From the cell containing the given text, extract its center point as [x, y] coordinate. 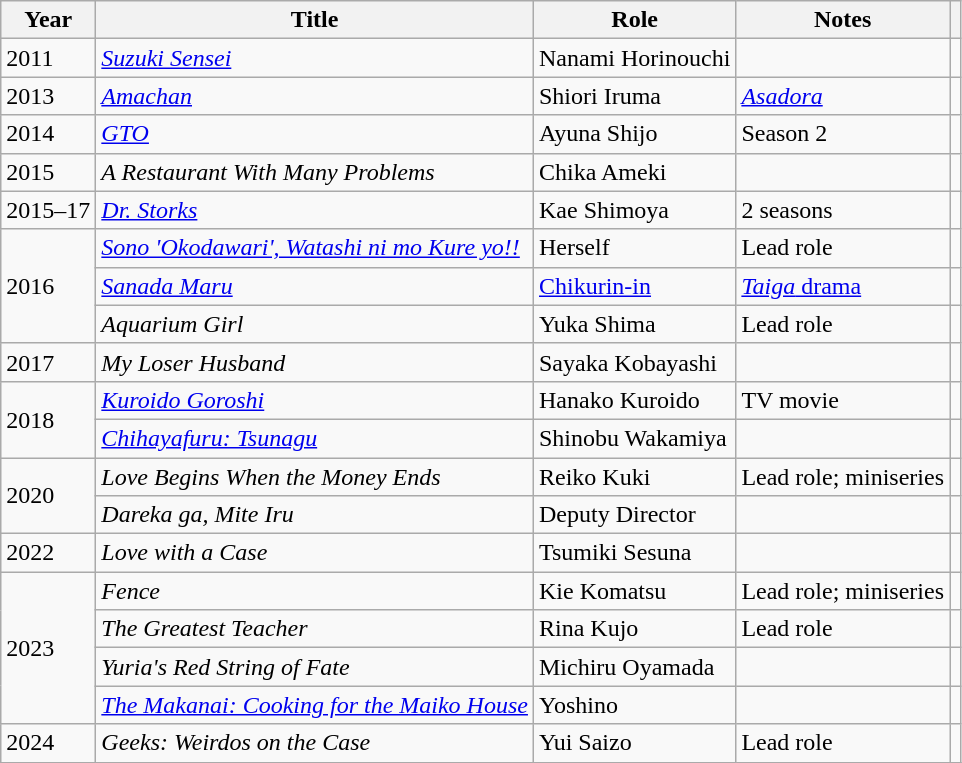
Dareka ga, Mite Iru [315, 515]
Suzuki Sensei [315, 58]
Nanami Horinouchi [634, 58]
Aquarium Girl [315, 324]
Sono 'Okodawari', Watashi ni mo Kure yo!! [315, 248]
Season 2 [843, 134]
Shiori Iruma [634, 96]
Chihayafuru: Tsunagu [315, 438]
2011 [48, 58]
Kae Shimoya [634, 210]
Hanako Kuroido [634, 400]
TV movie [843, 400]
Michiru Oyamada [634, 667]
2014 [48, 134]
Shinobu Wakamiya [634, 438]
Kuroido Goroshi [315, 400]
Yui Saizo [634, 743]
Role [634, 20]
Notes [843, 20]
Yuka Shima [634, 324]
Title [315, 20]
Reiko Kuki [634, 477]
2015 [48, 172]
Taiga drama [843, 286]
Year [48, 20]
2022 [48, 553]
Herself [634, 248]
2013 [48, 96]
The Greatest Teacher [315, 629]
2015–17 [48, 210]
Love Begins When the Money Ends [315, 477]
Yuria's Red String of Fate [315, 667]
Ayuna Shijo [634, 134]
2018 [48, 419]
2023 [48, 648]
2 seasons [843, 210]
Kie Komatsu [634, 591]
Tsumiki Sesuna [634, 553]
Fence [315, 591]
Dr. Storks [315, 210]
Deputy Director [634, 515]
Amachan [315, 96]
Love with a Case [315, 553]
Yoshino [634, 705]
Sayaka Kobayashi [634, 362]
Geeks: Weirdos on the Case [315, 743]
Sanada Maru [315, 286]
Chika Ameki [634, 172]
Chikurin-in [634, 286]
A Restaurant With Many Problems [315, 172]
Asadora [843, 96]
My Loser Husband [315, 362]
Rina Kujo [634, 629]
The Makanai: Cooking for the Maiko House [315, 705]
GTO [315, 134]
2017 [48, 362]
2016 [48, 286]
2020 [48, 496]
2024 [48, 743]
